Identify which cell holds the provided text, then report its (X, Y) central coordinate. 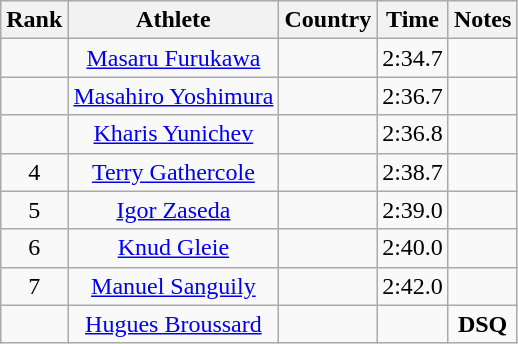
Time (413, 20)
Igor Zaseda (174, 210)
2:39.0 (413, 210)
2:36.7 (413, 96)
4 (34, 172)
2:38.7 (413, 172)
Kharis Yunichev (174, 134)
5 (34, 210)
DSQ (482, 324)
Rank (34, 20)
Masahiro Yoshimura (174, 96)
2:36.8 (413, 134)
2:40.0 (413, 248)
6 (34, 248)
Manuel Sanguily (174, 286)
Athlete (174, 20)
Knud Gleie (174, 248)
7 (34, 286)
2:42.0 (413, 286)
Terry Gathercole (174, 172)
Masaru Furukawa (174, 58)
2:34.7 (413, 58)
Notes (482, 20)
Hugues Broussard (174, 324)
Country (328, 20)
